Output the [X, Y] coordinate of the center of the cell containing the given text.  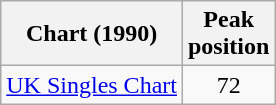
UK Singles Chart [92, 85]
72 [228, 85]
Chart (1990) [92, 34]
Peakposition [228, 34]
